Identify which cell holds the provided text, then report its (x, y) central coordinate. 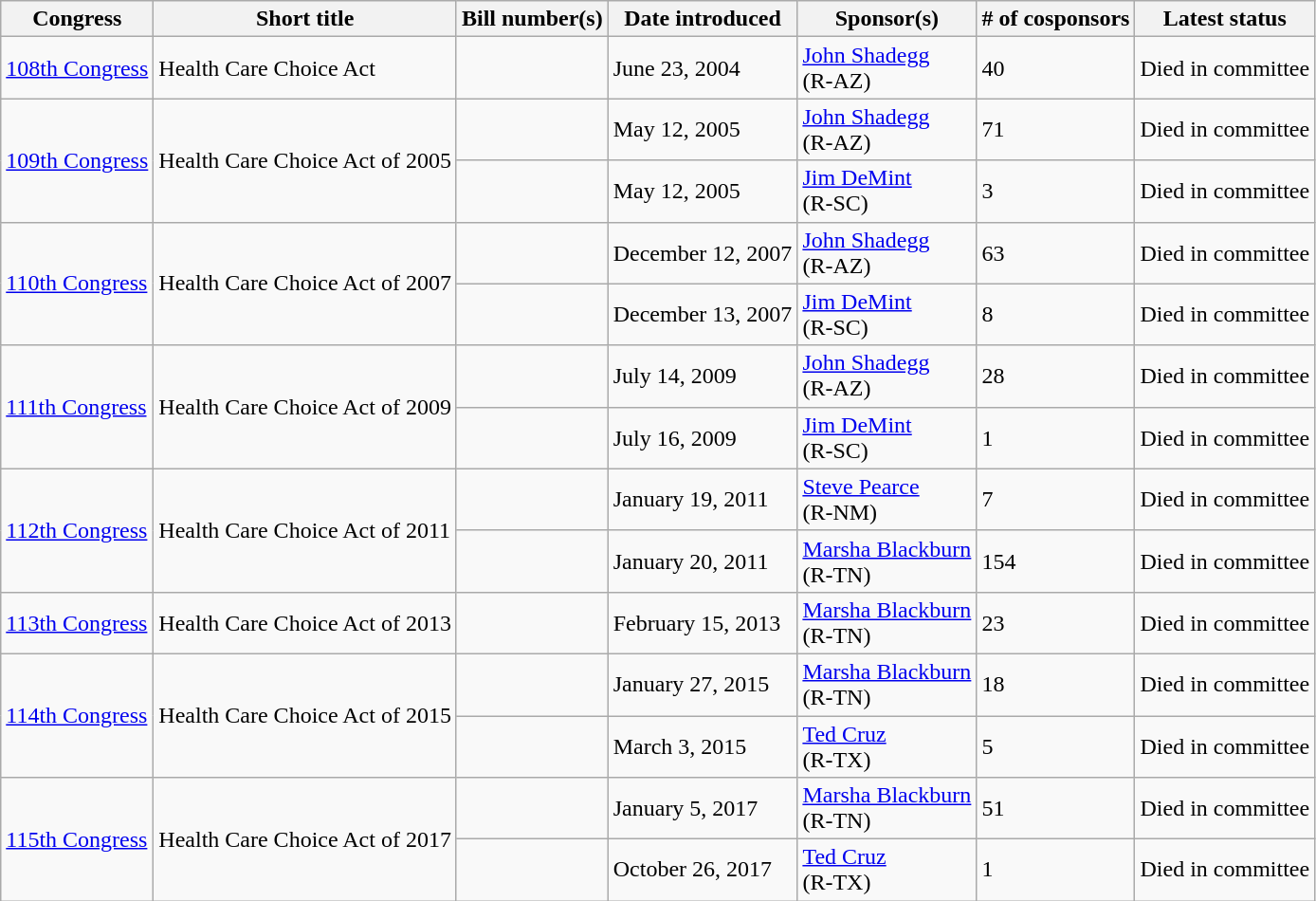
114th Congress (78, 715)
July 16, 2009 (703, 438)
7 (1056, 499)
Sponsor(s) (887, 19)
June 23, 2004 (703, 68)
113th Congress (78, 622)
Health Care Choice Act of 2011 (305, 530)
December 13, 2007 (703, 315)
112th Congress (78, 530)
Latest status (1225, 19)
January 19, 2011 (703, 499)
January 5, 2017 (703, 808)
108th Congress (78, 68)
18 (1056, 685)
January 27, 2015 (703, 685)
3 (1056, 192)
28 (1056, 376)
# of cosponsors (1056, 19)
23 (1056, 622)
Short title (305, 19)
109th Congress (78, 160)
Health Care Choice Act of 2005 (305, 160)
111th Congress (78, 407)
October 26, 2017 (703, 871)
July 14, 2009 (703, 376)
40 (1056, 68)
71 (1056, 129)
115th Congress (78, 839)
Health Care Choice Act of 2015 (305, 715)
Health Care Choice Act of 2013 (305, 622)
8 (1056, 315)
Health Care Choice Act of 2017 (305, 839)
110th Congress (78, 284)
Health Care Choice Act (305, 68)
Bill number(s) (532, 19)
March 3, 2015 (703, 745)
63 (1056, 252)
Health Care Choice Act of 2009 (305, 407)
February 15, 2013 (703, 622)
5 (1056, 745)
Health Care Choice Act of 2007 (305, 284)
Steve Pearce(R-NM) (887, 499)
December 12, 2007 (703, 252)
Date introduced (703, 19)
January 20, 2011 (703, 561)
51 (1056, 808)
154 (1056, 561)
Congress (78, 19)
